Return [X, Y] of the center of cell containing provided text 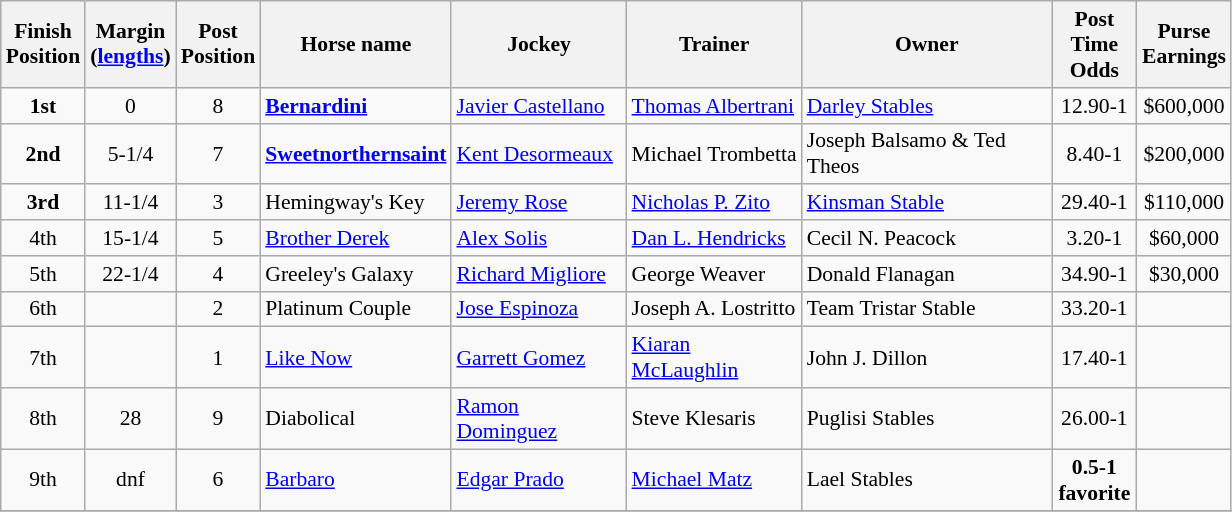
12.90-1 [1094, 106]
6th [43, 309]
$200,000 [1184, 154]
2 [218, 309]
11-1/4 [130, 203]
Team Tristar Stable [927, 309]
8 [218, 106]
Thomas Albertrani [714, 106]
5-1/4 [130, 154]
Horse name [356, 44]
Sweetnorthernsaint [356, 154]
Edgar Prado [538, 480]
9 [218, 418]
$600,000 [1184, 106]
Greeley's Galaxy [356, 274]
7 [218, 154]
8.40-1 [1094, 154]
4 [218, 274]
Dan L. Hendricks [714, 238]
7th [43, 358]
28 [130, 418]
0.5-1 favorite [1094, 480]
Jeremy Rose [538, 203]
Finish Position [43, 44]
Purse Earnings [1184, 44]
Joseph A. Lostritto [714, 309]
Alex Solis [538, 238]
$60,000 [1184, 238]
0 [130, 106]
Cecil N. Peacock [927, 238]
5th [43, 274]
4th [43, 238]
17.40-1 [1094, 358]
Owner [927, 44]
3 [218, 203]
Diabolical [356, 418]
Like Now [356, 358]
Richard Migliore [538, 274]
Nicholas P. Zito [714, 203]
Joseph Balsamo & Ted Theos [927, 154]
22-1/4 [130, 274]
Trainer [714, 44]
9th [43, 480]
Jose Espinoza [538, 309]
6 [218, 480]
Kent Desormeaux [538, 154]
Michael Matz [714, 480]
Margin (lengths) [130, 44]
Puglisi Stables [927, 418]
dnf [130, 480]
2nd [43, 154]
Steve Klesaris [714, 418]
26.00-1 [1094, 418]
George Weaver [714, 274]
29.40-1 [1094, 203]
Post Position [218, 44]
3rd [43, 203]
1 [218, 358]
John J. Dillon [927, 358]
Michael Trombetta [714, 154]
Bernardini [356, 106]
Lael Stables [927, 480]
Garrett Gomez [538, 358]
$110,000 [1184, 203]
15-1/4 [130, 238]
Platinum Couple [356, 309]
Hemingway's Key [356, 203]
Donald Flanagan [927, 274]
1st [43, 106]
8th [43, 418]
34.90-1 [1094, 274]
Post Time Odds [1094, 44]
Kiaran McLaughlin [714, 358]
Barbaro [356, 480]
3.20-1 [1094, 238]
Brother Derek [356, 238]
$30,000 [1184, 274]
Javier Castellano [538, 106]
Ramon Dominguez [538, 418]
33.20-1 [1094, 309]
Kinsman Stable [927, 203]
Jockey [538, 44]
5 [218, 238]
Darley Stables [927, 106]
